Determine the (X, Y) coordinate at the center of the cell enclosing the given text.  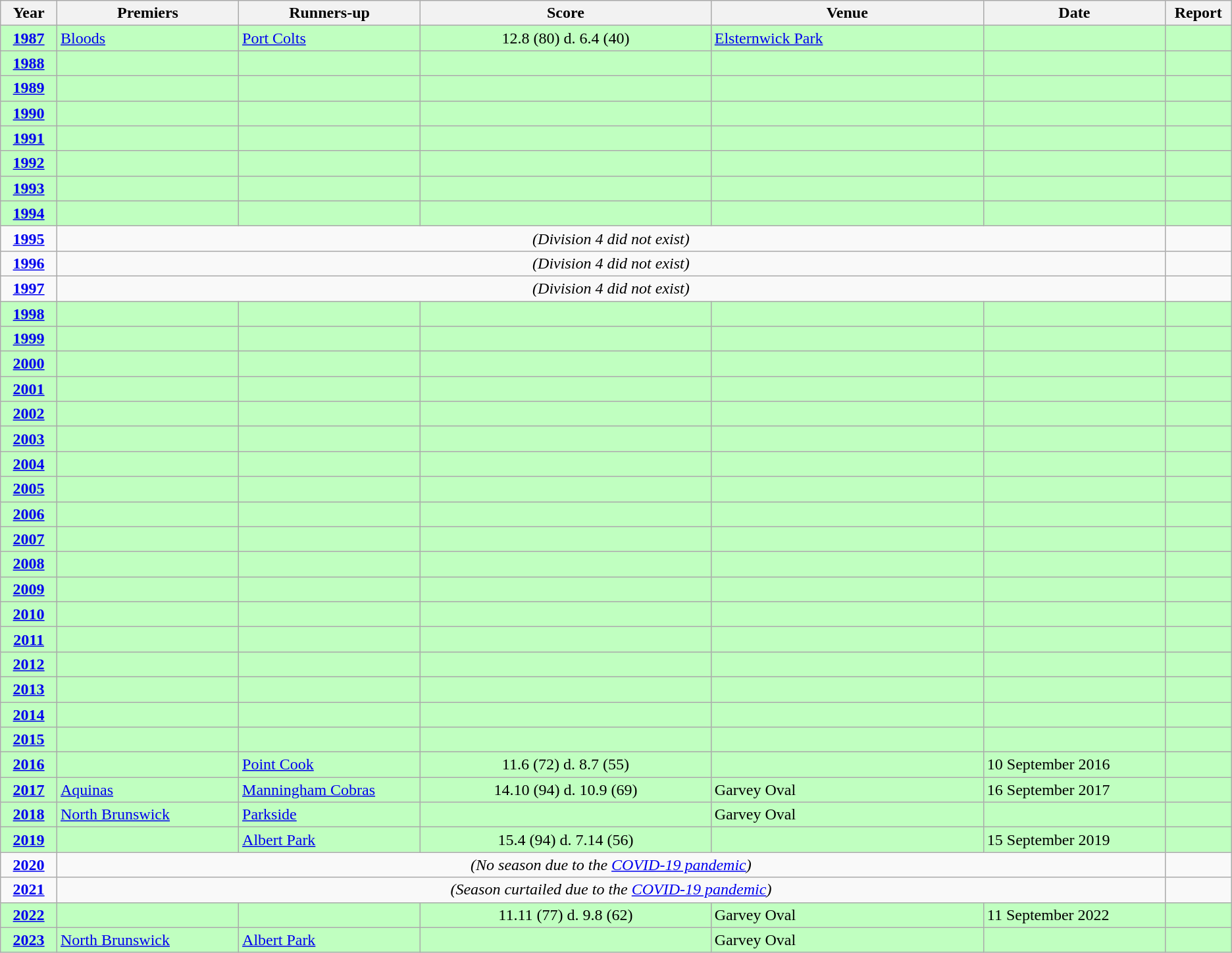
(No season due to the COVID-19 pandemic) (611, 865)
16 September 2017 (1074, 790)
2021 (29, 890)
2012 (29, 664)
2006 (29, 514)
1998 (29, 314)
2016 (29, 765)
Manningham Cobras (330, 790)
11.11 (77) d. 9.8 (62) (566, 915)
Aquinas (148, 790)
1992 (29, 163)
Year (29, 13)
Point Cook (330, 765)
2023 (29, 940)
1995 (29, 238)
1989 (29, 88)
2010 (29, 614)
1987 (29, 38)
2017 (29, 790)
2002 (29, 414)
2000 (29, 364)
1999 (29, 339)
14.10 (94) d. 10.9 (69) (566, 790)
2011 (29, 639)
2007 (29, 539)
Date (1074, 13)
2018 (29, 815)
1996 (29, 263)
Elsternwick Park (847, 38)
1997 (29, 288)
2008 (29, 564)
Parkside (330, 815)
Runners-up (330, 13)
(Season curtailed due to the COVID-19 pandemic) (611, 890)
1991 (29, 138)
2019 (29, 840)
1990 (29, 113)
Venue (847, 13)
Report (1198, 13)
Bloods (148, 38)
15.4 (94) d. 7.14 (56) (566, 840)
Premiers (148, 13)
2001 (29, 389)
15 September 2019 (1074, 840)
Score (566, 13)
2020 (29, 865)
2022 (29, 915)
2015 (29, 740)
11.6 (72) d. 8.7 (55) (566, 765)
1994 (29, 213)
2005 (29, 489)
2004 (29, 464)
Port Colts (330, 38)
2014 (29, 714)
2003 (29, 439)
2009 (29, 589)
10 September 2016 (1074, 765)
2013 (29, 689)
1993 (29, 188)
11 September 2022 (1074, 915)
12.8 (80) d. 6.4 (40) (566, 38)
1988 (29, 63)
